Extract the [X, Y] coordinate from the center of the cell holding the provided text.  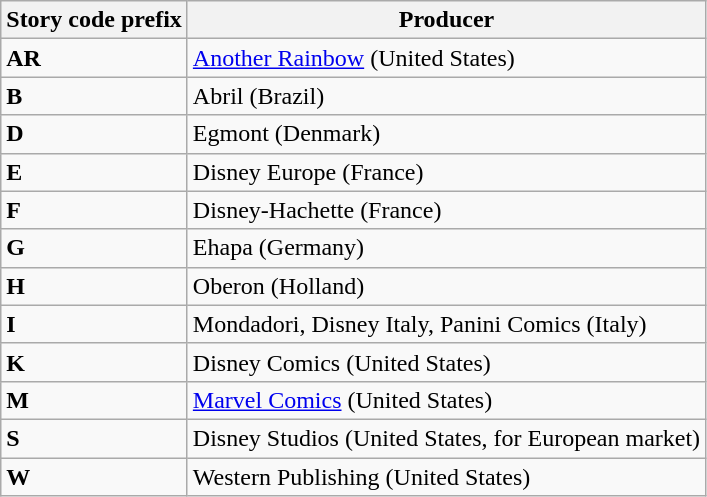
Disney Studios (United States, for European market) [446, 438]
S [94, 438]
H [94, 286]
M [94, 400]
AR [94, 58]
Oberon (Holland) [446, 286]
Mondadori, Disney Italy, Panini Comics (Italy) [446, 324]
F [94, 210]
K [94, 362]
Story code prefix [94, 20]
Producer [446, 20]
Disney Europe (France) [446, 172]
Disney Comics (United States) [446, 362]
Egmont (Denmark) [446, 134]
Ehapa (Germany) [446, 248]
Abril (Brazil) [446, 96]
Western Publishing (United States) [446, 477]
B [94, 96]
Marvel Comics (United States) [446, 400]
E [94, 172]
G [94, 248]
D [94, 134]
W [94, 477]
I [94, 324]
Disney-Hachette (France) [446, 210]
Another Rainbow (United States) [446, 58]
